Detect which cell encompasses the target text, then output its (x, y) center coordinate. 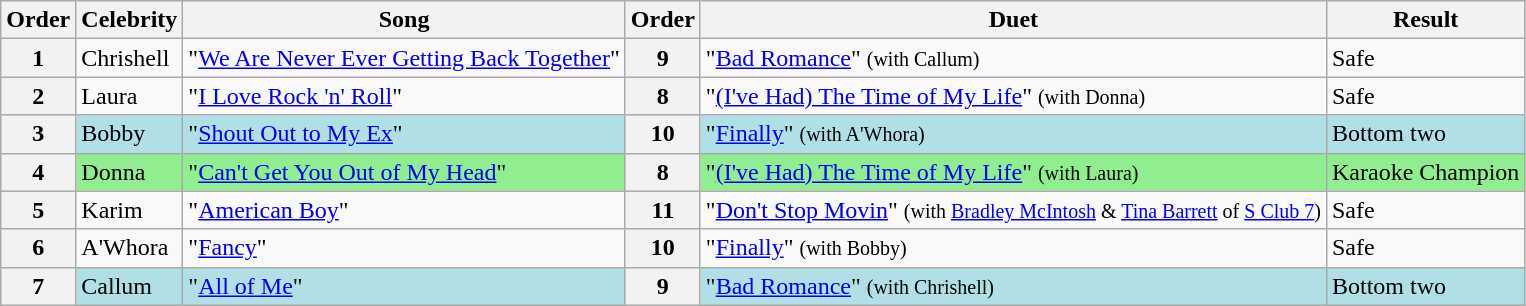
Callum (130, 286)
"Bad Romance" (with Chrishell) (1013, 286)
"We Are Never Ever Getting Back Together" (404, 58)
"Can't Get You Out of My Head" (404, 172)
Bobby (130, 134)
A'Whora (130, 248)
"Shout Out to My Ex" (404, 134)
11 (662, 210)
"Finally" (with A'Whora) (1013, 134)
Donna (130, 172)
Laura (130, 96)
"(I've Had) The Time of My Life" (with Donna) (1013, 96)
"Don't Stop Movin" (with Bradley McIntosh & Tina Barrett of S Club 7) (1013, 210)
Karim (130, 210)
"Bad Romance" (with Callum) (1013, 58)
Song (404, 20)
"All of Me" (404, 286)
Result (1425, 20)
"Finally" (with Bobby) (1013, 248)
3 (38, 134)
Duet (1013, 20)
7 (38, 286)
"I Love Rock 'n' Roll" (404, 96)
1 (38, 58)
4 (38, 172)
"Fancy" (404, 248)
2 (38, 96)
Karaoke Champion (1425, 172)
Celebrity (130, 20)
Chrishell (130, 58)
"American Boy" (404, 210)
"(I've Had) The Time of My Life" (with Laura) (1013, 172)
6 (38, 248)
5 (38, 210)
